Output the [X, Y] coordinate of the center of the cell containing the given text.  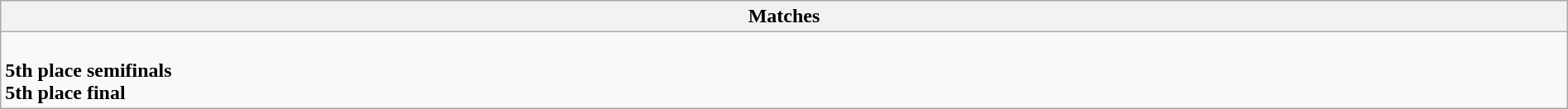
Matches [784, 17]
5th place semifinals 5th place final [784, 70]
